Search for the cell housing the specified text and yield its [X, Y] center coordinate. 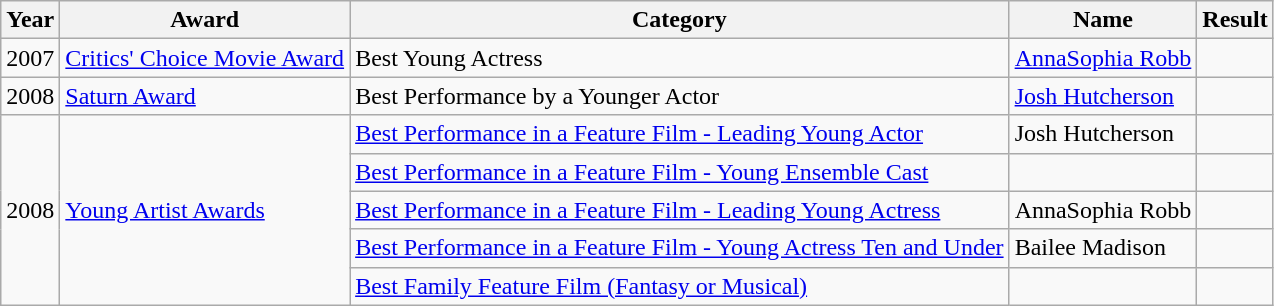
Best Family Feature Film (Fantasy or Musical) [680, 286]
Best Performance in a Feature Film - Leading Young Actor [680, 134]
2007 [30, 58]
Award [205, 20]
Bailee Madison [1103, 248]
Young Artist Awards [205, 210]
Critics' Choice Movie Award [205, 58]
Saturn Award [205, 96]
Name [1103, 20]
Result [1235, 20]
Best Performance in a Feature Film - Leading Young Actress [680, 210]
Year [30, 20]
Best Performance in a Feature Film - Young Ensemble Cast [680, 172]
Best Young Actress [680, 58]
Best Performance by a Younger Actor [680, 96]
Category [680, 20]
Best Performance in a Feature Film - Young Actress Ten and Under [680, 248]
